Identify which cell holds the provided text, then report its [X, Y] central coordinate. 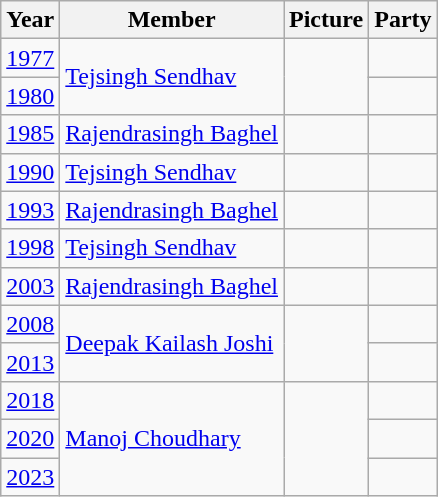
1977 [30, 58]
Year [30, 20]
Member [172, 20]
1998 [30, 248]
Manoj Choudhary [172, 438]
1990 [30, 172]
Picture [326, 20]
2020 [30, 438]
2003 [30, 286]
1993 [30, 210]
1980 [30, 96]
2023 [30, 477]
2018 [30, 400]
2008 [30, 324]
Party [403, 20]
2013 [30, 362]
Deepak Kailash Joshi [172, 343]
1985 [30, 134]
